Return [X, Y] of the center of cell containing provided text 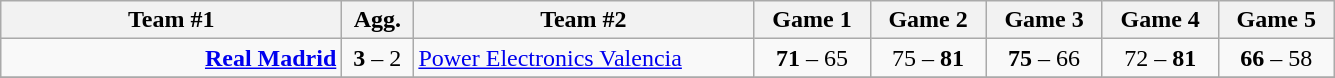
Real Madrid [172, 58]
75 – 81 [928, 58]
Game 2 [928, 20]
Game 4 [1160, 20]
3 – 2 [378, 58]
72 – 81 [1160, 58]
Team #1 [172, 20]
Game 3 [1044, 20]
Game 1 [812, 20]
Team #2 [584, 20]
75 – 66 [1044, 58]
71 – 65 [812, 58]
Agg. [378, 20]
Game 5 [1276, 20]
Power Electronics Valencia [584, 58]
66 – 58 [1276, 58]
